Provide the [x, y] coordinate of the cell's center where the given text is located.  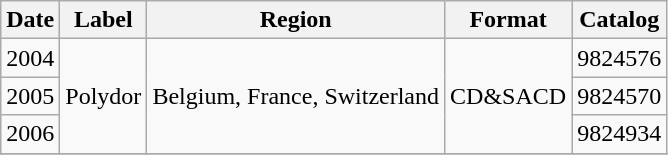
Label [104, 20]
9824570 [620, 96]
Belgium, France, Switzerland [296, 96]
2006 [30, 134]
CD&SACD [508, 96]
Date [30, 20]
9824576 [620, 58]
Catalog [620, 20]
2005 [30, 96]
9824934 [620, 134]
Region [296, 20]
2004 [30, 58]
Format [508, 20]
Polydor [104, 96]
